Detect which cell encompasses the target text, then output its [X, Y] center coordinate. 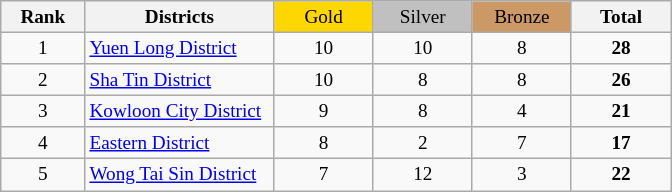
21 [620, 111]
Districts [180, 17]
5 [43, 175]
22 [620, 175]
Silver [422, 17]
1 [43, 48]
9 [324, 111]
12 [422, 175]
26 [620, 80]
Sha Tin District [180, 80]
Rank [43, 17]
Yuen Long District [180, 48]
Wong Tai Sin District [180, 175]
Eastern District [180, 143]
Bronze [522, 17]
Gold [324, 17]
17 [620, 143]
Kowloon City District [180, 111]
28 [620, 48]
Total [620, 17]
